Locate the cell with the specified text and output its [X, Y] center coordinate. 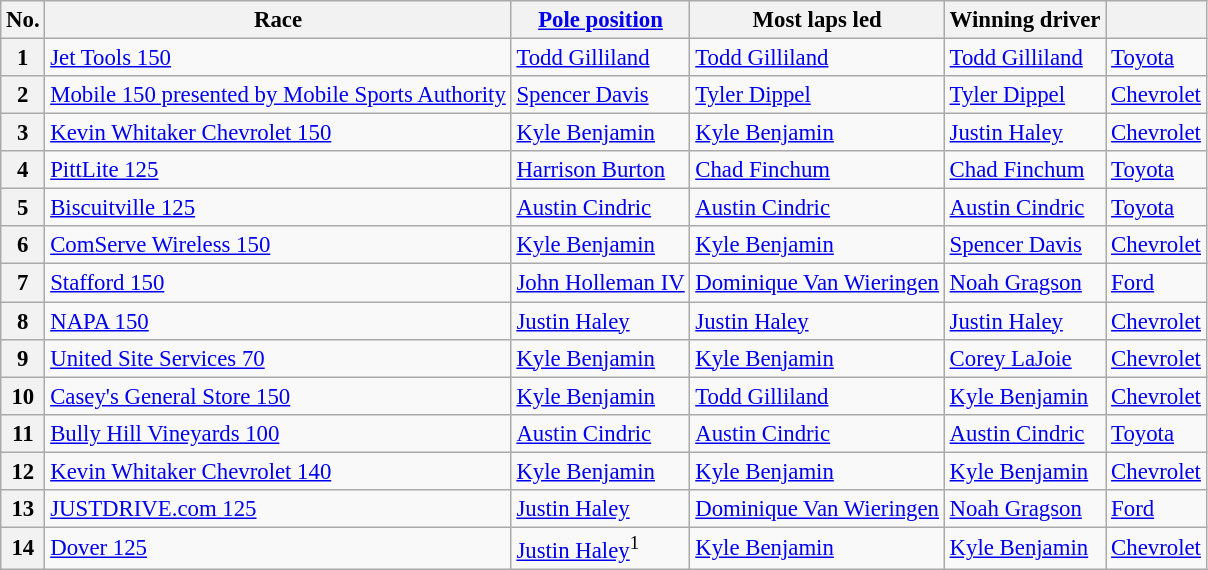
Bully Hill Vineyards 100 [278, 433]
John Holleman IV [600, 283]
Pole position [600, 20]
United Site Services 70 [278, 358]
Kevin Whitaker Chevrolet 150 [278, 133]
3 [23, 133]
Kevin Whitaker Chevrolet 140 [278, 471]
1 [23, 58]
Mobile 150 presented by Mobile Sports Authority [278, 95]
NAPA 150 [278, 321]
5 [23, 208]
Race [278, 20]
4 [23, 170]
ComServe Wireless 150 [278, 245]
Harrison Burton [600, 170]
12 [23, 471]
11 [23, 433]
14 [23, 548]
Most laps led [817, 20]
No. [23, 20]
13 [23, 509]
Casey's General Store 150 [278, 396]
Dover 125 [278, 548]
8 [23, 321]
Winning driver [1024, 20]
2 [23, 95]
Jet Tools 150 [278, 58]
7 [23, 283]
Stafford 150 [278, 283]
Corey LaJoie [1024, 358]
10 [23, 396]
JUSTDRIVE.com 125 [278, 509]
9 [23, 358]
PittLite 125 [278, 170]
6 [23, 245]
Justin Haley1 [600, 548]
Biscuitville 125 [278, 208]
